Search for the cell housing the specified text and yield its [x, y] center coordinate. 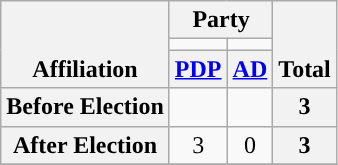
Before Election [86, 107]
0 [250, 145]
Affiliation [86, 44]
AD [250, 69]
Total [305, 44]
PDP [198, 69]
After Election [86, 145]
Party [220, 20]
